Extract the [X, Y] coordinate from the center of the cell holding the provided text.  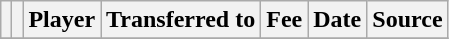
Transferred to [181, 20]
Player [62, 20]
Fee [284, 20]
Source [408, 20]
Date [338, 20]
